Identify which cell holds the provided text, then report its [X, Y] central coordinate. 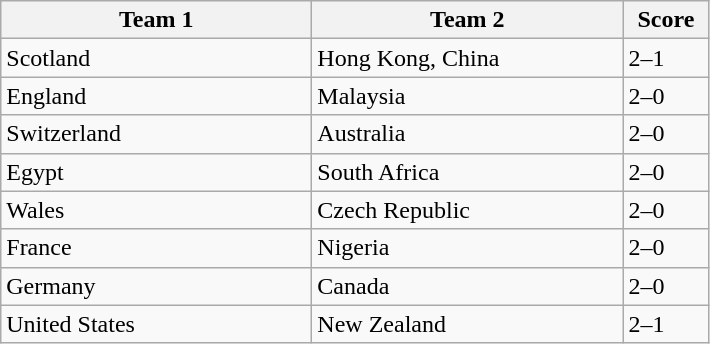
United States [156, 324]
South Africa [468, 172]
Canada [468, 286]
Nigeria [468, 248]
Australia [468, 134]
Germany [156, 286]
France [156, 248]
England [156, 96]
New Zealand [468, 324]
Team 1 [156, 20]
Score [666, 20]
Czech Republic [468, 210]
Switzerland [156, 134]
Wales [156, 210]
Hong Kong, China [468, 58]
Malaysia [468, 96]
Scotland [156, 58]
Team 2 [468, 20]
Egypt [156, 172]
